Pinpoint the cell where the given text exists, returning its [X, Y] midpoint coordinate. 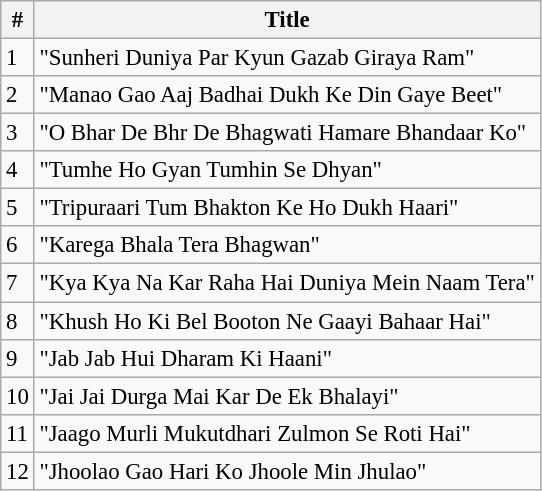
10 [18, 396]
2 [18, 95]
6 [18, 245]
"Sunheri Duniya Par Kyun Gazab Giraya Ram" [287, 58]
"Jai Jai Durga Mai Kar De Ek Bhalayi" [287, 396]
"Jhoolao Gao Hari Ko Jhoole Min Jhulao" [287, 471]
"Khush Ho Ki Bel Booton Ne Gaayi Bahaar Hai" [287, 321]
3 [18, 133]
"O Bhar De Bhr De Bhagwati Hamare Bhandaar Ko" [287, 133]
7 [18, 283]
# [18, 20]
"Manao Gao Aaj Badhai Dukh Ke Din Gaye Beet" [287, 95]
8 [18, 321]
Title [287, 20]
11 [18, 433]
12 [18, 471]
"Tripuraari Tum Bhakton Ke Ho Dukh Haari" [287, 208]
"Jaago Murli Mukutdhari Zulmon Se Roti Hai" [287, 433]
"Tumhe Ho Gyan Tumhin Se Dhyan" [287, 170]
1 [18, 58]
9 [18, 358]
5 [18, 208]
"Kya Kya Na Kar Raha Hai Duniya Mein Naam Tera" [287, 283]
4 [18, 170]
"Karega Bhala Tera Bhagwan" [287, 245]
"Jab Jab Hui Dharam Ki Haani" [287, 358]
